Detect which cell encompasses the target text, then output its [x, y] center coordinate. 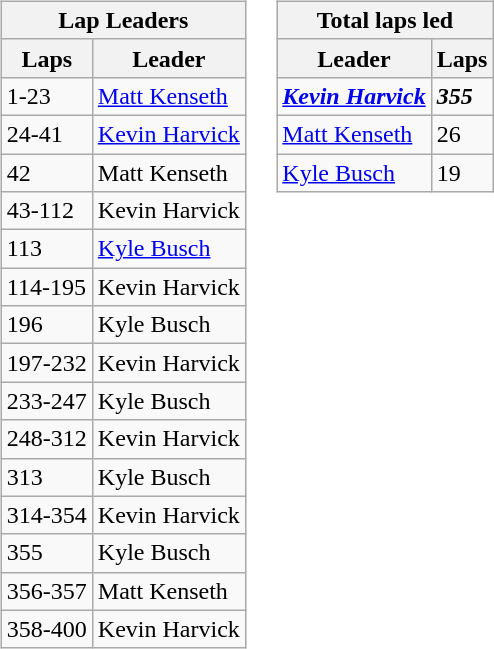
113 [46, 249]
114-195 [46, 287]
313 [46, 477]
Lap Leaders [123, 20]
24-41 [46, 134]
Total laps led [385, 20]
358-400 [46, 629]
26 [462, 134]
19 [462, 173]
1-23 [46, 96]
196 [46, 325]
42 [46, 173]
314-354 [46, 515]
248-312 [46, 439]
356-357 [46, 591]
233-247 [46, 401]
197-232 [46, 363]
43-112 [46, 211]
